Detect which cell encompasses the target text, then output its (x, y) center coordinate. 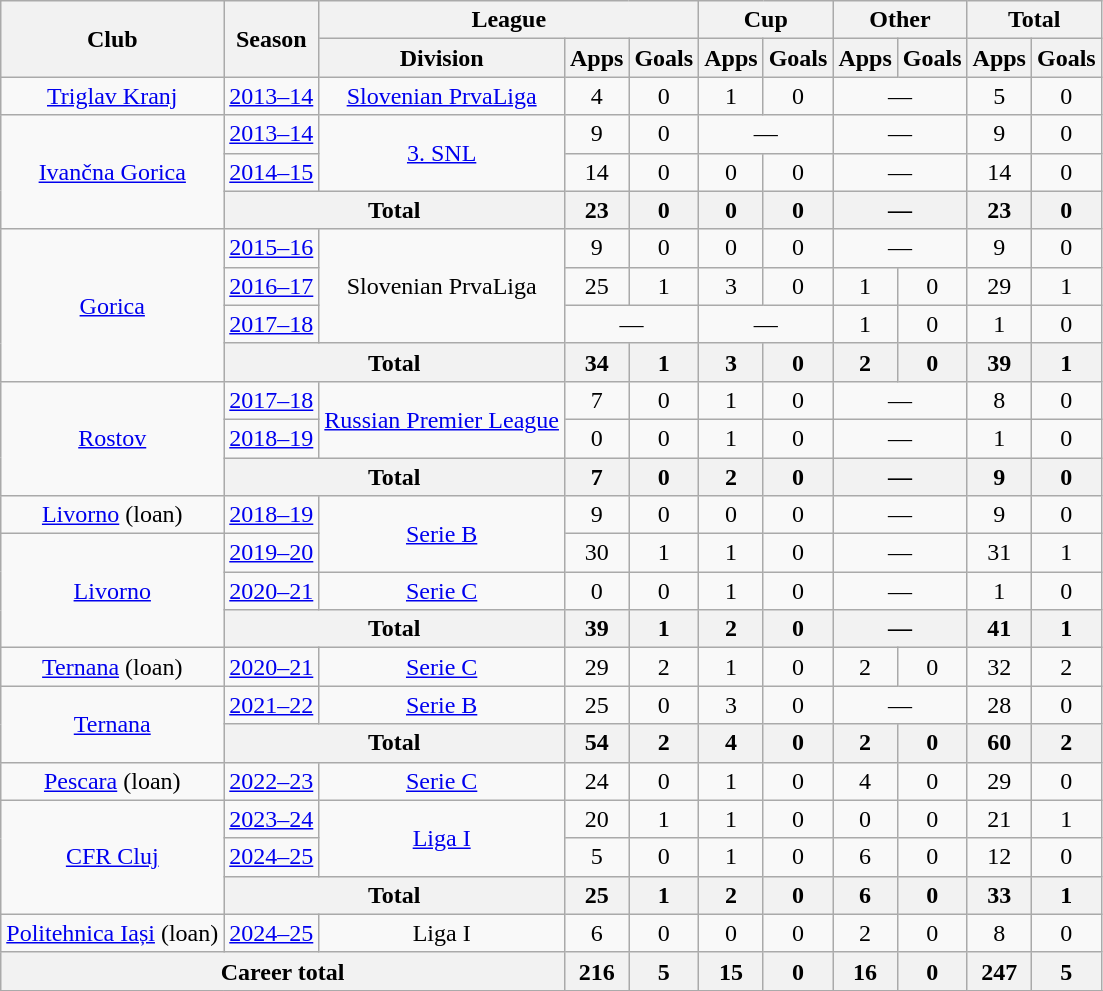
Russian Premier League (442, 419)
30 (596, 553)
24 (596, 781)
2015–16 (272, 248)
Ivančna Gorica (112, 172)
54 (596, 743)
Ternana (112, 724)
Pescara (loan) (112, 781)
21 (999, 819)
Livorno (112, 591)
20 (596, 819)
Rostov (112, 438)
15 (731, 971)
Triglav Kranj (112, 96)
3. SNL (442, 153)
Division (442, 58)
41 (999, 629)
Politehnica Iași (loan) (112, 933)
Other (900, 20)
216 (596, 971)
32 (999, 667)
2019–20 (272, 553)
28 (999, 705)
33 (999, 895)
Gorica (112, 305)
12 (999, 857)
Livorno (loan) (112, 515)
247 (999, 971)
60 (999, 743)
2022–23 (272, 781)
2021–22 (272, 705)
34 (596, 362)
31 (999, 553)
Ternana (loan) (112, 667)
Cup (766, 20)
Season (272, 39)
CFR Cluj (112, 857)
Career total (283, 971)
2016–17 (272, 286)
League (509, 20)
2023–24 (272, 819)
2014–15 (272, 172)
Club (112, 39)
16 (865, 971)
